Output the [X, Y] coordinate of the center of the cell containing the given text.  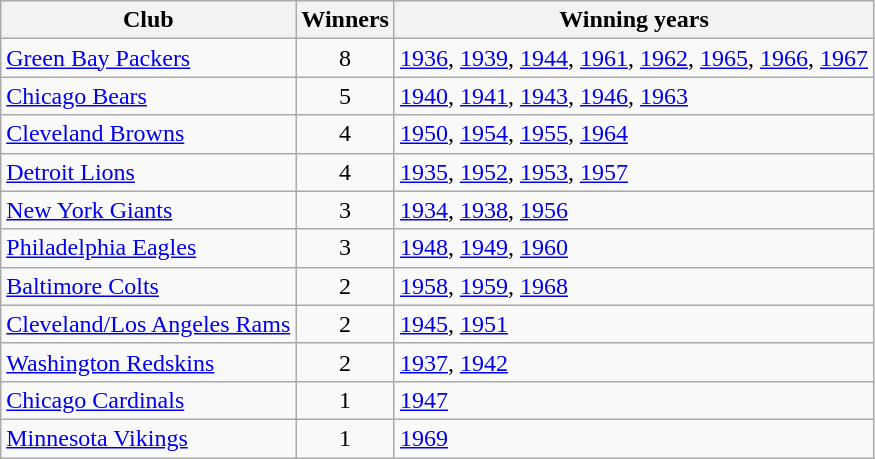
Detroit Lions [148, 172]
Washington Redskins [148, 362]
1969 [634, 438]
Minnesota Vikings [148, 438]
Chicago Cardinals [148, 400]
Cleveland/Los Angeles Rams [148, 324]
1948, 1949, 1960 [634, 248]
8 [346, 58]
New York Giants [148, 210]
Winners [346, 20]
Winning years [634, 20]
1947 [634, 400]
1936, 1939, 1944, 1961, 1962, 1965, 1966, 1967 [634, 58]
1945, 1951 [634, 324]
1934, 1938, 1956 [634, 210]
1950, 1954, 1955, 1964 [634, 134]
1958, 1959, 1968 [634, 286]
1935, 1952, 1953, 1957 [634, 172]
Green Bay Packers [148, 58]
5 [346, 96]
1940, 1941, 1943, 1946, 1963 [634, 96]
Philadelphia Eagles [148, 248]
Club [148, 20]
Chicago Bears [148, 96]
Cleveland Browns [148, 134]
Baltimore Colts [148, 286]
1937, 1942 [634, 362]
